Locate the cell with the specified text and output its [x, y] center coordinate. 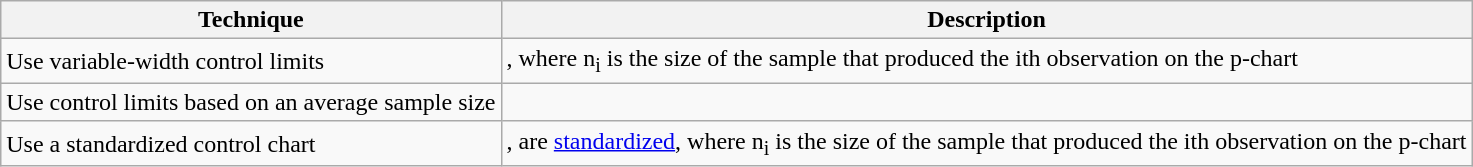
, are standardized, where ni is the size of the sample that produced the ith observation on the p-chart [986, 143]
, where ni is the size of the sample that produced the ith observation on the p-chart [986, 61]
Use variable-width control limits [251, 61]
Description [986, 20]
Technique [251, 20]
Use a standardized control chart [251, 143]
Use control limits based on an average sample size [251, 102]
